From the cell containing the given text, extract its center point as [x, y] coordinate. 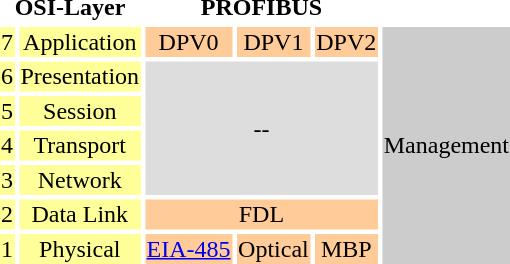
MBP [346, 249]
Management [446, 146]
Transport [80, 145]
EIA-485 [188, 249]
Session [80, 111]
DPV2 [346, 42]
Physical [80, 249]
Application [80, 42]
Optical [274, 249]
Presentation [80, 77]
-- [262, 129]
FDL [262, 215]
DPV0 [188, 42]
DPV1 [274, 42]
Network [80, 180]
Data Link [80, 215]
